Extract the (x, y) coordinate from the center of the cell holding the provided text.  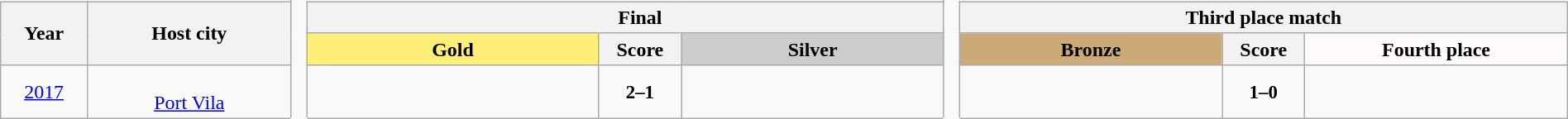
Year (45, 33)
2017 (45, 93)
Host city (189, 33)
Third place match (1264, 17)
Fourth place (1436, 49)
Final (640, 17)
1–0 (1264, 93)
Port Vila (189, 93)
Silver (812, 49)
Gold (453, 49)
2–1 (640, 93)
Bronze (1090, 49)
